Provide the (x, y) coordinate of the cell's center where the given text is located.  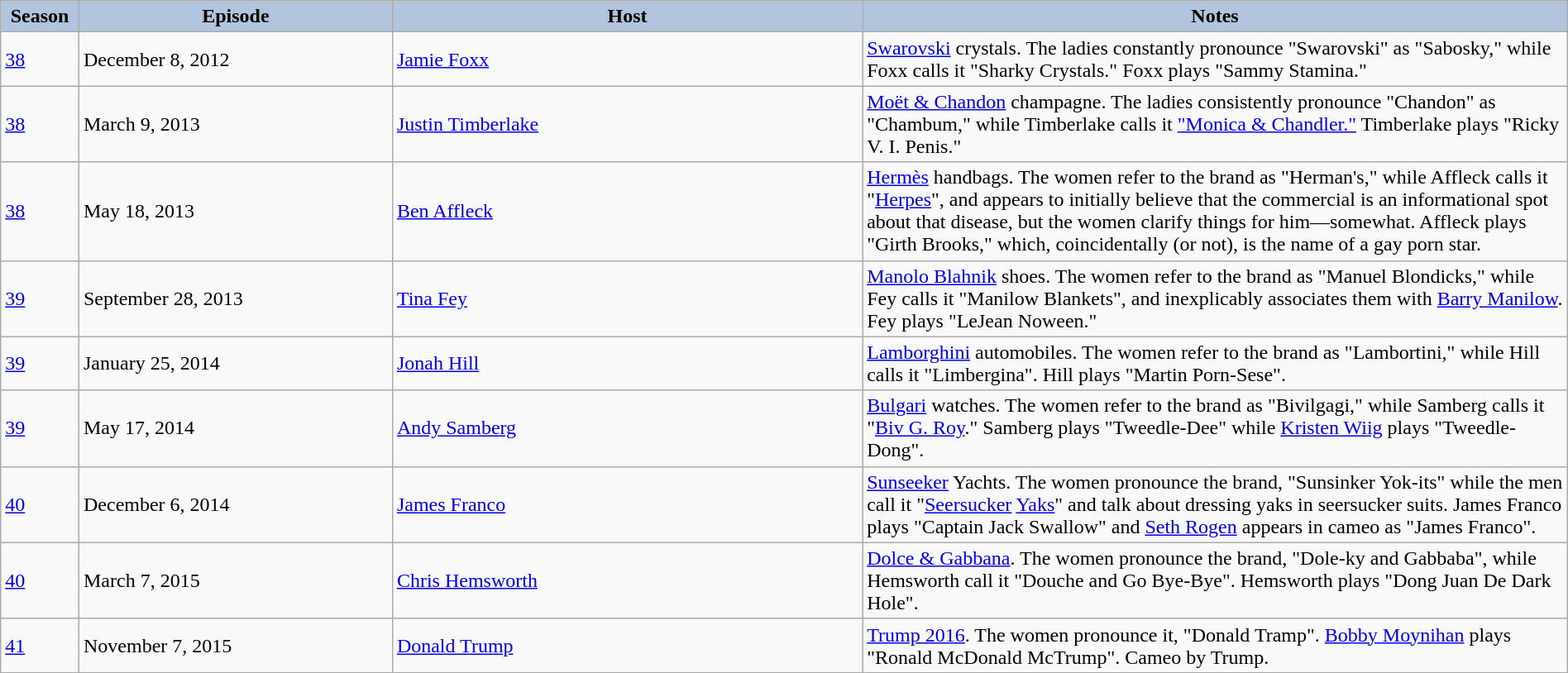
November 7, 2015 (235, 645)
Tina Fey (627, 298)
Jamie Foxx (627, 60)
Lamborghini automobiles. The women refer to the brand as "Lambortini," while Hill calls it "Limbergina". Hill plays "Martin Porn-Sese". (1216, 364)
James Franco (627, 504)
Swarovski crystals. The ladies constantly pronounce "Swarovski" as "Sabosky," while Foxx calls it "Sharky Crystals." Foxx plays "Sammy Stamina." (1216, 60)
December 6, 2014 (235, 504)
January 25, 2014 (235, 364)
Donald Trump (627, 645)
May 17, 2014 (235, 428)
December 8, 2012 (235, 60)
Andy Samberg (627, 428)
Trump 2016. The women pronounce it, "Donald Tramp". Bobby Moynihan plays "Ronald McDonald McTrump". Cameo by Trump. (1216, 645)
March 9, 2013 (235, 124)
Season (40, 17)
May 18, 2013 (235, 212)
41 (40, 645)
Notes (1216, 17)
Ben Affleck (627, 212)
Jonah Hill (627, 364)
March 7, 2015 (235, 580)
Host (627, 17)
Justin Timberlake (627, 124)
Chris Hemsworth (627, 580)
September 28, 2013 (235, 298)
Episode (235, 17)
